Provide the (X, Y) coordinate of the cell's center where the given text is located.  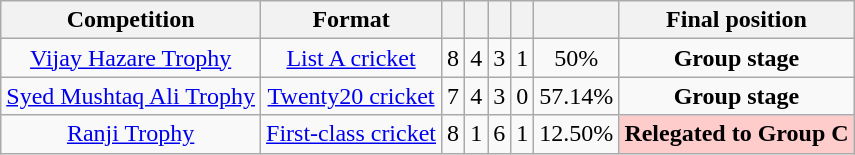
50% (576, 58)
57.14% (576, 96)
Ranji Trophy (131, 134)
Vijay Hazare Trophy (131, 58)
Competition (131, 20)
12.50% (576, 134)
0 (522, 96)
Syed Mushtaq Ali Trophy (131, 96)
6 (500, 134)
7 (454, 96)
Relegated to Group C (736, 134)
First-class cricket (352, 134)
Format (352, 20)
Final position (736, 20)
Twenty20 cricket (352, 96)
List A cricket (352, 58)
